Locate the cell with the specified text and output its (x, y) center coordinate. 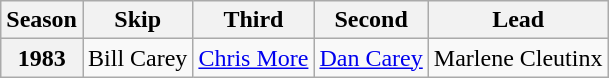
Chris More (254, 58)
Dan Carey (371, 58)
Lead (518, 20)
Season (42, 20)
Second (371, 20)
1983 (42, 58)
Third (254, 20)
Bill Carey (137, 58)
Skip (137, 20)
Marlene Cleutinx (518, 58)
